Pinpoint the cell where the given text exists, returning its (X, Y) midpoint coordinate. 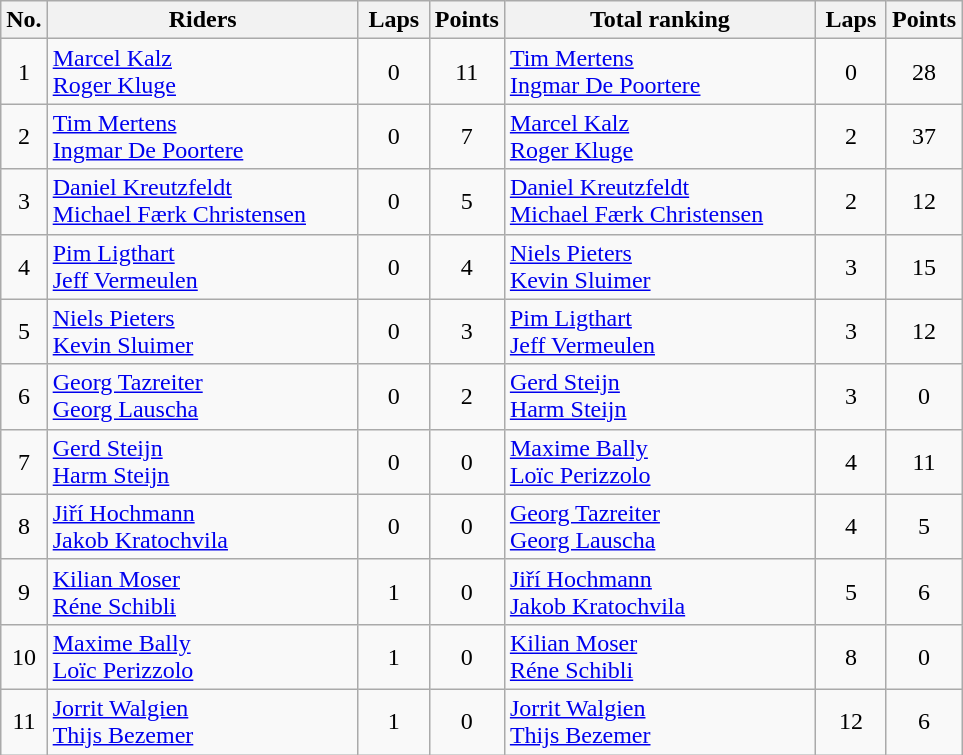
9 (24, 592)
Riders (202, 20)
15 (924, 266)
28 (924, 72)
37 (924, 136)
Total ranking (660, 20)
10 (24, 656)
No. (24, 20)
